Capture the cell that displays the provided text and extract its (x, y) central coordinate. 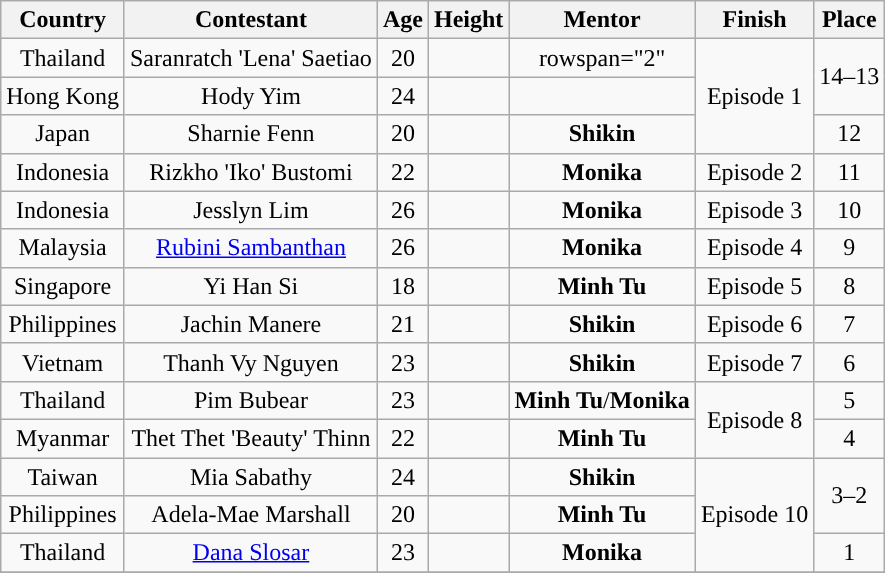
Dana Slosar (250, 553)
Episode 3 (754, 210)
Hody Yim (250, 96)
21 (402, 324)
Episode 1 (754, 96)
Myanmar (63, 438)
Pim Bubear (250, 400)
6 (850, 362)
Age (402, 20)
Mentor (602, 20)
Thet Thet 'Beauty' Thinn (250, 438)
Sharnie Fenn (250, 134)
Place (850, 20)
8 (850, 286)
3–2 (850, 496)
Thanh Vy Nguyen (250, 362)
4 (850, 438)
Yi Han Si (250, 286)
18 (402, 286)
Jachin Manere (250, 324)
Saranratch 'Lena' Saetiao (250, 58)
7 (850, 324)
Rubini Sambanthan (250, 248)
Malaysia (63, 248)
Vietnam (63, 362)
Episode 5 (754, 286)
Adela-Mae Marshall (250, 515)
rowspan="2" (602, 58)
Country (63, 20)
Taiwan (63, 477)
Episode 7 (754, 362)
Finish (754, 20)
14–13 (850, 77)
Episode 2 (754, 172)
Mia Sabathy (250, 477)
9 (850, 248)
Hong Kong (63, 96)
12 (850, 134)
Rizkho 'Iko' Bustomi (250, 172)
Episode 4 (754, 248)
Japan (63, 134)
Jesslyn Lim (250, 210)
10 (850, 210)
Height (468, 20)
Episode 10 (754, 515)
1 (850, 553)
Singapore (63, 286)
Episode 6 (754, 324)
Minh Tu/Monika (602, 400)
Contestant (250, 20)
11 (850, 172)
Episode 8 (754, 419)
5 (850, 400)
